Scan for the cell matching the given text and deliver its (X, Y) coordinate at center. 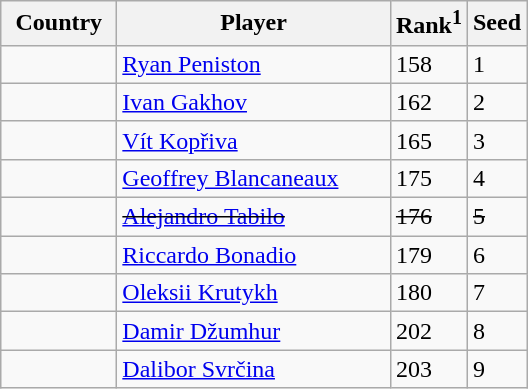
162 (428, 102)
7 (496, 293)
Player (254, 24)
180 (428, 293)
Seed (496, 24)
179 (428, 255)
203 (428, 369)
202 (428, 331)
165 (428, 140)
8 (496, 331)
Dalibor Svrčina (254, 369)
Vít Kopřiva (254, 140)
Geoffrey Blancaneaux (254, 178)
Riccardo Bonadio (254, 255)
9 (496, 369)
Oleksii Krutykh (254, 293)
1 (496, 64)
158 (428, 64)
5 (496, 217)
6 (496, 255)
4 (496, 178)
175 (428, 178)
2 (496, 102)
Rank1 (428, 24)
Alejandro Tabilo (254, 217)
Damir Džumhur (254, 331)
176 (428, 217)
Ryan Peniston (254, 64)
Country (59, 24)
3 (496, 140)
Ivan Gakhov (254, 102)
